Pinpoint the cell where the given text exists, returning its [x, y] midpoint coordinate. 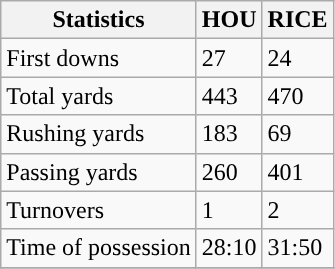
401 [298, 172]
260 [229, 172]
1 [229, 210]
Passing yards [99, 172]
183 [229, 134]
Rushing yards [99, 134]
69 [298, 134]
470 [298, 96]
24 [298, 58]
2 [298, 210]
28:10 [229, 248]
Total yards [99, 96]
Statistics [99, 20]
First downs [99, 58]
Turnovers [99, 210]
443 [229, 96]
31:50 [298, 248]
Time of possession [99, 248]
27 [229, 58]
RICE [298, 20]
HOU [229, 20]
